Pinpoint the cell where the given text exists, returning its (X, Y) midpoint coordinate. 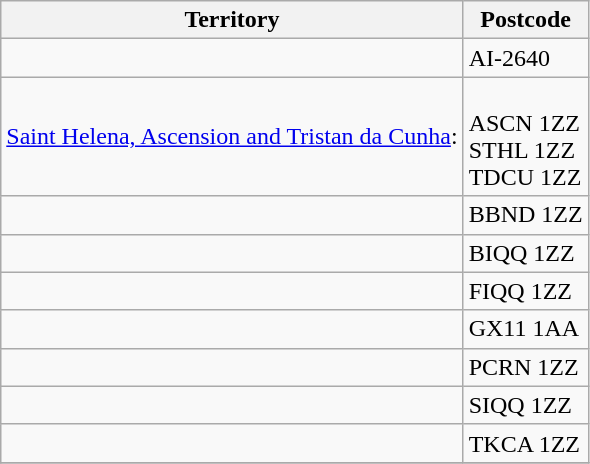
BIQQ 1ZZ (526, 253)
FIQQ 1ZZ (526, 291)
Saint Helena, Ascension and Tristan da Cunha: (232, 136)
PCRN 1ZZ (526, 367)
AI-2640 (526, 58)
Postcode (526, 20)
Territory (232, 20)
BBND 1ZZ (526, 215)
ASCN 1ZZ STHL 1ZZ TDCU 1ZZ (526, 136)
SIQQ 1ZZ (526, 405)
GX11 1AA (526, 329)
TKCA 1ZZ (526, 443)
